Locate the cell with the specified text and output its [x, y] center coordinate. 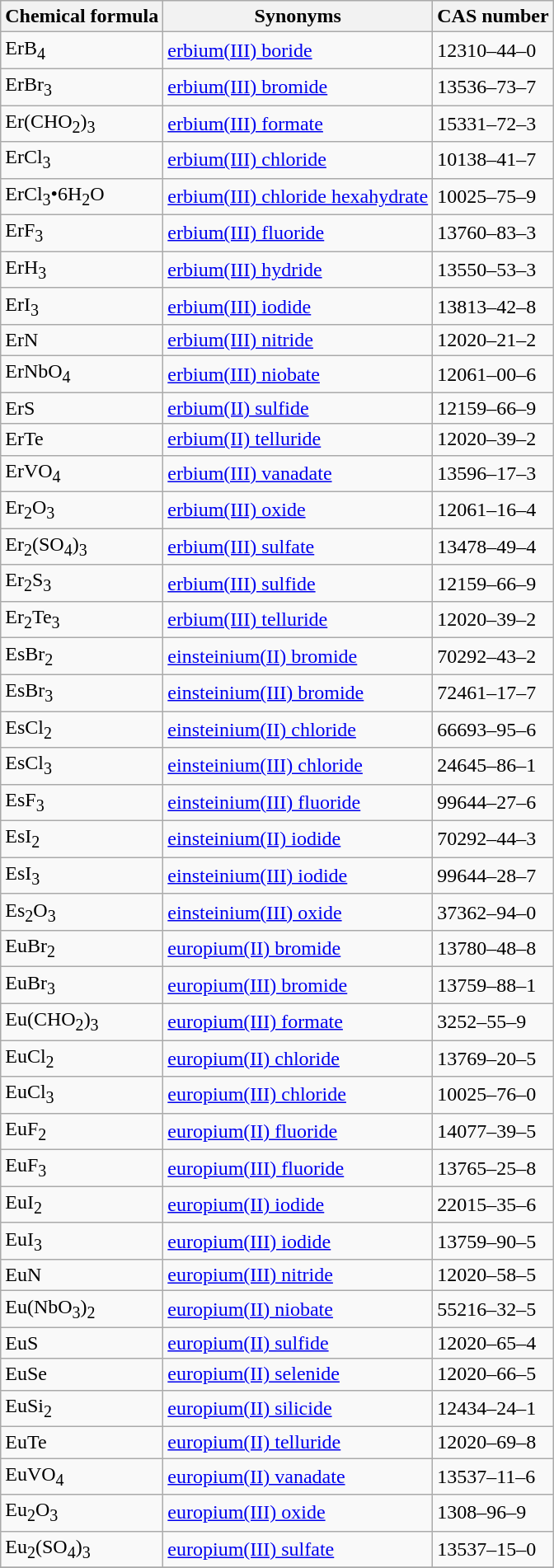
EuF3 [82, 1168]
europium(II) iodide [298, 1204]
13550–53–3 [493, 270]
Er2(SO4)3 [82, 547]
EuF2 [82, 1131]
Er2O3 [82, 509]
EuTe [82, 1443]
europium(III) sulfate [298, 1549]
Eu2O3 [82, 1513]
13478–49–4 [493, 547]
europium(II) chloride [298, 1059]
EuN [82, 1275]
EuCl2 [82, 1059]
EuSe [82, 1374]
europium(III) bromide [298, 985]
ErS [82, 408]
einsteinium(III) bromide [298, 692]
Er2S3 [82, 583]
EuBr2 [82, 949]
24645–86–1 [493, 766]
EuCl3 [82, 1095]
EuBr3 [82, 985]
EsBr3 [82, 692]
Synonyms [298, 16]
erbium(III) nitride [298, 340]
12020–69–8 [493, 1443]
22015–35–6 [493, 1204]
europium(II) sulfide [298, 1343]
13765–25–8 [493, 1168]
3252–55–9 [493, 1021]
europium(III) iodide [298, 1241]
14077–39–5 [493, 1131]
erbium(III) fluoride [298, 233]
EsCl2 [82, 729]
Eu(CHO2)3 [82, 1021]
europium(III) fluoride [298, 1168]
europium(II) niobate [298, 1309]
einsteinium(II) bromide [298, 656]
1308–96–9 [493, 1513]
EsBr2 [82, 656]
ErCl3•6H2O [82, 196]
Eu2(SO4)3 [82, 1549]
EuVO4 [82, 1476]
ErH3 [82, 270]
13769–20–5 [493, 1059]
einsteinium(III) iodide [298, 876]
erbium(III) sulfate [298, 547]
12020–21–2 [493, 340]
ErI3 [82, 306]
europium(II) silicide [298, 1408]
EuI2 [82, 1204]
erbium(III) chloride [298, 160]
15331–72–3 [493, 124]
12020–65–4 [493, 1343]
Eu(NbO3)2 [82, 1309]
einsteinium(II) iodide [298, 839]
europium(II) fluoride [298, 1131]
12061–16–4 [493, 509]
99644–28–7 [493, 876]
13536–73–7 [493, 87]
erbium(III) boride [298, 50]
erbium(III) bromide [298, 87]
70292–44–3 [493, 839]
ErTe [82, 439]
EsI3 [82, 876]
13537–15–0 [493, 1549]
EuSi2 [82, 1408]
13537–11–6 [493, 1476]
europium(III) oxide [298, 1513]
europium(III) chloride [298, 1095]
einsteinium(II) chloride [298, 729]
ErVO4 [82, 473]
Er(CHO2)3 [82, 124]
erbium(II) sulfide [298, 408]
Chemical formula [82, 16]
13596–17–3 [493, 473]
EsI2 [82, 839]
12434–24–1 [493, 1408]
europium(II) telluride [298, 1443]
einsteinium(III) fluoride [298, 802]
erbium(III) chloride hexahydrate [298, 196]
37362–94–0 [493, 912]
12310–44–0 [493, 50]
erbium(III) niobate [298, 374]
13813–42–8 [493, 306]
13760–83–3 [493, 233]
erbium(III) sulfide [298, 583]
12020–66–5 [493, 1374]
ErNbO4 [82, 374]
Er2Te3 [82, 619]
12020–58–5 [493, 1275]
EuI3 [82, 1241]
13780–48–8 [493, 949]
europium(II) selenide [298, 1374]
10138–41–7 [493, 160]
erbium(III) telluride [298, 619]
99644–27–6 [493, 802]
66693–95–6 [493, 729]
12061–00–6 [493, 374]
Es2O3 [82, 912]
europium(III) nitride [298, 1275]
einsteinium(III) oxide [298, 912]
erbium(III) oxide [298, 509]
CAS number [493, 16]
europium(II) bromide [298, 949]
13759–90–5 [493, 1241]
ErBr3 [82, 87]
ErB4 [82, 50]
EsF3 [82, 802]
erbium(II) telluride [298, 439]
einsteinium(III) chloride [298, 766]
72461–17–7 [493, 692]
55216–32–5 [493, 1309]
13759–88–1 [493, 985]
europium(III) formate [298, 1021]
10025–76–0 [493, 1095]
ErF3 [82, 233]
erbium(III) vanadate [298, 473]
ErN [82, 340]
erbium(III) formate [298, 124]
70292–43–2 [493, 656]
erbium(III) hydride [298, 270]
EsCl3 [82, 766]
europium(II) vanadate [298, 1476]
EuS [82, 1343]
erbium(III) iodide [298, 306]
10025–75–9 [493, 196]
ErCl3 [82, 160]
